Return the [x, y] coordinate for the center point of the cell that contains the specified text.  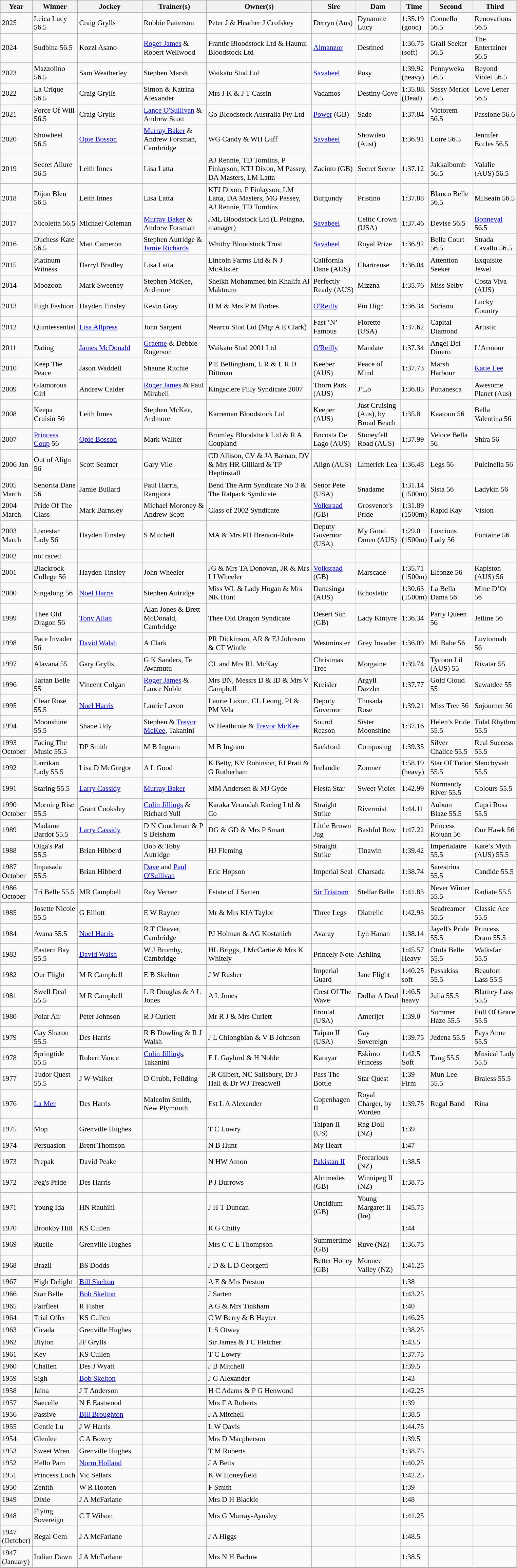
Lonestar Lady 56 [55, 535]
The Entertainer 56.5 [495, 48]
Never Winter 55.5 [451, 892]
1:36.75 (soft) [414, 48]
not raced [55, 556]
Chartreuse [378, 265]
Eric Hopson [259, 871]
Zenith [55, 1487]
Auburn Blaze 55.5 [451, 809]
Tudor Quest 55.5 [55, 1079]
Peace of Mind [378, 368]
2011 [16, 348]
Robbie Patterson [174, 23]
Jamie Bullard [110, 489]
Singalong 56 [55, 593]
2010 [16, 368]
1998 [16, 643]
MR Campbell [110, 892]
Mun Lee 55.5 [451, 1079]
Sound Reason [334, 726]
PR Dickinson, AR & EJ Johnson & CT Wintle [259, 643]
Legs 56 [451, 465]
Dave and Paul O'Sullivan [174, 871]
Blyton [55, 1342]
Star Quest [378, 1079]
J W Harris [110, 1427]
Shira 56 [495, 440]
Little Brown Jug [334, 830]
Awesome Planet (Aus) [495, 389]
Gay Sharon 55.5 [55, 1037]
Kreisler [334, 685]
1:36.04 [414, 265]
Moozoon [55, 286]
W J Bromby, Cambridge [174, 955]
Young Margaret II (Ire) [378, 1208]
1:36.91 [414, 140]
Royal Prize [378, 244]
Veloce Bella 56 [451, 440]
Rag Doll (NZ) [378, 1129]
Pass The Bottle [334, 1079]
Stephen Autridge & Jamie Richards [174, 244]
Mop [55, 1129]
Saecelle [55, 1403]
1:39.0 [414, 1016]
Lady Kintyre [378, 618]
Dating [55, 348]
1:36.85 [414, 389]
Serestrina 55.5 [451, 871]
Miss WL & Lady Hogan & Mrs NK Hunt [259, 593]
Attention Seeker [451, 265]
Rivermist [378, 809]
Tinawin [378, 851]
L W Davis [259, 1427]
Vision [495, 510]
Jakkalbomb 56.5 [451, 169]
Avaray [334, 934]
Princely Note [334, 955]
Otola Belle 55.5 [451, 955]
Quintessential [55, 327]
Mrs D H Blackie [259, 1499]
Showbeel 56.5 [55, 140]
1958 [16, 1391]
Pennyweka 56.5 [451, 73]
1:35.71 (1500m) [414, 573]
1:41.83 [414, 892]
A L Jones [259, 996]
Bella Court 56.5 [451, 244]
2003 March [16, 535]
Bella Valentina 56 [495, 415]
Class of 2002 Syndicate [259, 510]
2005 March [16, 489]
Grail Seeker 56.5 [451, 48]
Luvtonoah 56 [495, 643]
Karreman Bloodstock Ltd [259, 415]
1:37.75 [414, 1354]
Staring 55.5 [55, 788]
L R Douglas & A L Jones [174, 996]
Normandy River 55.5 [451, 788]
Imperial Guard [334, 975]
Sire [334, 6]
1968 [16, 1265]
1:35.76 [414, 286]
Danasinga (AUS) [334, 593]
Bob & Toby Autridge [174, 851]
Crest Of The Wave [334, 996]
1992 [16, 767]
1952 [16, 1463]
1:35.88. (Dead) [414, 94]
Gold Cloud 55 [451, 685]
2021 [16, 115]
1:37.34 [414, 348]
Real Success 55.5 [495, 747]
Springtide 55.5 [55, 1058]
Pin High [378, 306]
Eskimo Princess [378, 1058]
Young Ida [55, 1208]
1:44.75 [414, 1427]
Kevin Gray [174, 306]
J T Anderson [110, 1391]
Gentle Lu [55, 1427]
Secret Scene [378, 169]
Beyond Violet 56.5 [495, 73]
Better Honey (GB) [334, 1265]
2018 [16, 198]
Blanco Belle 56.5 [451, 198]
2014 [16, 286]
Laurie Laxon [174, 706]
Waikato Stud 2001 Ltd [259, 348]
Sojourner 56 [495, 706]
Tony Allan [110, 618]
Jane Flight [378, 975]
Thee Old Dragon Syndicate [259, 618]
1:30.63 (1500m) [414, 593]
Party Queen 56 [451, 618]
Mark Walker [174, 440]
1:36.09 [414, 643]
Leica Lucy 56.5 [55, 23]
R T Cleaver, Cambridge [174, 934]
Stephen & Trevor McKee, Takanini [174, 726]
Oncidium (GB) [334, 1208]
1955 [16, 1427]
1:35.19 (good) [414, 23]
1973 [16, 1162]
Mrs G Murray-Aynsley [259, 1516]
Senor Pete (USA) [334, 489]
Darryl Bradley [110, 265]
PJ Holman & AG Kostanich [259, 934]
Alavana 55 [55, 664]
Laurie Laxon, CL Leong, PJ & PM Vela [259, 706]
Peter J & Heather J Crofskey [259, 23]
R B Dowling & R J Walsh [174, 1037]
Grey Invader [378, 643]
Mrs F A Roberts [259, 1403]
JF Grylls [110, 1342]
Luscious Lady 56 [451, 535]
H C Adams & P G Henwood [259, 1391]
1:38.14 [414, 934]
Murray Baker & Andrew Forsman [174, 223]
G K Sanders, Te Awamutu [174, 664]
Connello 56.5 [451, 23]
N HW Amon [259, 1162]
Gary Grylls [110, 664]
Walksfar 55.5 [495, 955]
Bend The Arm Syndicate No 3 & The Ratpack Syndicate [259, 489]
Sweet Violet [378, 788]
Flying Sovereign [55, 1516]
1975 [16, 1129]
2000 [16, 593]
Robert Vance [110, 1058]
Deputy Governor (USA) [334, 535]
2006 Jan [16, 465]
Showileo (Aust) [378, 140]
Encosta De Lago (AUS) [334, 440]
Regal Band [451, 1104]
1991 [16, 788]
2017 [16, 223]
La Mer [55, 1104]
Kapiston (AUS) 56 [495, 573]
Burgundy [334, 198]
Fiesta Star [334, 788]
Snadame [378, 489]
L’Armour [495, 348]
Tycoon Lil (AUS) 55 [451, 664]
1995 [16, 706]
R G Chitty [259, 1228]
Princess Rojuan 56 [451, 830]
2015 [16, 265]
Icelandic [334, 767]
Valalie (AUS) 56.5 [495, 169]
James McDonald [110, 348]
1:43.25 [414, 1294]
1:38.74 [414, 871]
Charsada [378, 871]
DP Smith [110, 747]
1965 [16, 1306]
2002 [16, 556]
High Fashion [55, 306]
JR Gilbert, NC Salisbury, Dr J Hall & Dr WJ Treadwell [259, 1079]
1:31.14 (1500m) [414, 489]
Gary Vile [174, 465]
1:31.89 (1500m) [414, 510]
High Delight [55, 1282]
Lyn Hanan [378, 934]
Sassy Merlot 56.5 [451, 94]
1:48 [414, 1499]
Norm Holland [110, 1463]
Glenlee [55, 1439]
Passive [55, 1415]
Mazzolino 56.5 [55, 73]
Helen’s Pride 55.5 [451, 726]
1956 [16, 1415]
1:45.75 [414, 1208]
N E Eastwood [110, 1403]
Dixie [55, 1499]
WG Candy & WH Luff [259, 140]
Katie Lee [495, 368]
Destined [378, 48]
Elfonze 56 [451, 573]
Ashling [378, 955]
Karayar [334, 1058]
H M & Mrs P M Forbes [259, 306]
1:35.8 [414, 415]
1950 [16, 1487]
Taipan II (USA) [334, 1037]
1988 [16, 851]
Polar Air [55, 1016]
Waikato Stud Ltd [259, 73]
Morgaine [378, 664]
HL Briggs, J McCartie & Mrs K Whitely [259, 955]
Alan Jones & Brett McDonald, Cambridge [174, 618]
Keep The Peace [55, 368]
Larrikan Lady 55.5 [55, 767]
HJ Fleming [259, 851]
Braless 55.5 [495, 1079]
Almanzor [334, 48]
Colours 55.5 [495, 788]
Persuasion [55, 1145]
1:39.35 [414, 747]
Pristino [378, 198]
Kate’s Myth (AUS) 55.5 [495, 851]
Miss Tree 56 [451, 706]
Go Bloodstock Australia Pty Ltd [259, 115]
1:37.88 [414, 198]
R J Curlett [174, 1016]
Bill Skelton [110, 1282]
J D & L D Georgetti [259, 1265]
Mrs J K & J T Cassin [259, 94]
1963 [16, 1330]
1985 [16, 913]
Pride Of The Class [55, 510]
E B Skelton [174, 975]
C A Bowry [110, 1439]
California Dane (AUS) [334, 265]
R Fisher [110, 1306]
Our Hawk 56 [495, 830]
Brazil [55, 1265]
Stellar Belle [378, 892]
1959 [16, 1379]
Passione 56.6 [495, 115]
Princess Loch [55, 1475]
Shaune Ritchie [174, 368]
Moonshine 55.5 [55, 726]
Frontal (USA) [334, 1016]
Rivatar 55 [495, 664]
Perfectly Ready (AUS) [334, 286]
Mandate [378, 348]
Milseain 56.5 [495, 198]
Seadreamer 55.5 [451, 913]
W Heathcote & Trevor McKee [259, 726]
2001 [16, 573]
Westminster [334, 643]
1989 [16, 830]
Thorn Park (AUS) [334, 389]
J W Walker [110, 1079]
Imperialaire 55.5 [451, 851]
1986 October [16, 892]
Sackford [334, 747]
Candide 55.5 [495, 871]
Destiny Cove [378, 94]
Soriano [451, 306]
Fast ‘N’ Famous [334, 327]
Jockey [110, 6]
Judena 55.5 [451, 1037]
Prepak [55, 1162]
Michael Moroney & Andrew Scott [174, 510]
1983 [16, 955]
Summer Haze 55.5 [451, 1016]
Madame Bardot 55.5 [55, 830]
J B Mitchell [259, 1366]
S Mitchell [174, 535]
Musical Lady 55.5 [495, 1058]
Morning Rise 55.5 [55, 809]
Mrs BN, Messrs D & ID & Mrs V Campbell [259, 685]
1970 [16, 1228]
Stoneyfell Road (AUS) [378, 440]
Mrs N H Barlow [259, 1557]
J A Mitchell [259, 1415]
Thosada Rose [378, 706]
Matt Cameron [110, 244]
Roger James & Paul Mirabeli [174, 389]
1:37.77 [414, 685]
E W Rayner [174, 913]
Our Flight [55, 975]
1:39.21 [414, 706]
1997 [16, 664]
Royal Charger, by Worden [378, 1104]
1:43 [414, 1379]
Kingsclere Filly Syndicate 2007 [259, 389]
1954 [16, 1439]
1964 [16, 1318]
Devise 56.5 [451, 223]
Grosvenor's Pride [378, 510]
Tidal Rhythm 55.5 [495, 726]
1:45.57 Heavy [414, 955]
Love Letter 56.5 [495, 94]
Rapid Kay [451, 510]
Pays Anne 55.5 [495, 1037]
Pakistan II [334, 1162]
1951 [16, 1475]
2025 [16, 23]
1948 [16, 1516]
Taipan II (US) [334, 1129]
1947 (January) [16, 1557]
1:37.73 [414, 368]
Bill Broughton [110, 1415]
2023 [16, 73]
Star Of Tudor 55.5 [451, 767]
Imperial Seal [334, 871]
2022 [16, 94]
Gay Sovereign [378, 1037]
1:43.5 [414, 1342]
J L Chiongbian & V B Johnson [259, 1037]
Colin Jillings & Richard Yull [174, 809]
1:46.5 heavy [414, 996]
1949 [16, 1499]
DG & GD & Mrs P Smart [259, 830]
Mr & Mrs KIA Taylor [259, 913]
Summertime (GB) [334, 1244]
1960 [16, 1366]
Ruve (NZ) [378, 1244]
T M Roberts [259, 1451]
Kaatoon 56 [451, 415]
1:29.0 (1500m) [414, 535]
1993 October [16, 747]
1:37.46 [414, 223]
Marscade [378, 573]
1:38.25 [414, 1330]
Jetline 56 [495, 618]
Exquisite Jewel [495, 265]
Winner [55, 6]
K Betty, KV Robinson, EJ Pratt & G Rotherham [259, 767]
1976 [16, 1104]
1953 [16, 1451]
Dynamite Lucy [378, 23]
1:47 [414, 1145]
Brookby Hill [55, 1228]
My Heart [334, 1145]
G Elliott [110, 913]
HN Rauhihi [110, 1208]
2008 [16, 415]
Rina [495, 1104]
Sawatdee 55 [495, 685]
Lance O'Sullivan & Andrew Scott [174, 115]
La Crique 56.5 [55, 94]
John Wheeler [174, 573]
1:42.99 [414, 788]
Josette Nicole 55.5 [55, 913]
Beaufort Lass 55.5 [495, 975]
Owner(s) [259, 6]
F Smith [259, 1487]
Mrs C C E Thompson [259, 1244]
Time [414, 6]
Christmas Tree [334, 664]
MM Andersen & MJ Gyde [259, 788]
1994 [16, 726]
Echostatic [378, 593]
1:37.62 [414, 327]
1:46.25 [414, 1318]
1978 [16, 1058]
CL and Mrs RL McKay [259, 664]
1:42.5 Soft [414, 1058]
Angel Del Dinero [451, 348]
Platinum Witness [55, 265]
Lisa D McGregor [110, 767]
Frantic Bloodstock Ltd & Haunui Bloodstock Ltd [259, 48]
Fontaine 56 [495, 535]
P E Bellingham, L R & L R D Dittman [259, 368]
Dam [378, 6]
Star Belle [55, 1294]
Clear Rose 55.5 [55, 706]
Dijon Bleu 56.5 [55, 198]
W R Hooten [110, 1487]
Duchess Kate 56.5 [55, 244]
Year [16, 6]
2004 March [16, 510]
Est L A Alexander [259, 1104]
Julia 55.5 [451, 996]
Silver Chalice 55.5 [451, 747]
Zoomer [378, 767]
Olga's Pal 55.5 [55, 851]
Victorem 56.5 [451, 115]
Nicoletta 56.5 [55, 223]
Eastern Bay 55.5 [55, 955]
Mi Babe 56 [451, 643]
Full Of Grace 55.5 [495, 1016]
1979 [16, 1037]
Roger James & Lance Noble [174, 685]
Composing [378, 747]
Amerijet [378, 1016]
Celtic Crown (USA) [378, 223]
Tang 55.5 [451, 1058]
Classic Ace 55.5 [495, 913]
2024 [16, 48]
Blarney Lass 55.5 [495, 996]
Mark Barnsley [110, 510]
Lisa Allpress [110, 327]
A Clark [174, 643]
Sheikh Mohammed bin Khalifa Al Maktoum [259, 286]
Lucky Country [495, 306]
Miss Selby [451, 286]
1:40 [414, 1306]
John Sargent [174, 327]
Colin Jillings, Takanini [174, 1058]
Third [495, 6]
Mrs D Macpherson [259, 1439]
Senorita Dane 56 [55, 489]
Radiate 55.5 [495, 892]
Sir James & J C Fletcher [259, 1342]
Cicada [55, 1330]
Brent Thomson [110, 1145]
Regal Gem [55, 1537]
Power (GB) [334, 115]
2019 [16, 169]
J A Betts [259, 1463]
1:40.25 [414, 1463]
1990 October [16, 809]
1:39.92 (heavy) [414, 73]
1:44.11 [414, 809]
Mizzna [378, 286]
Cupri Rosa 55.5 [495, 809]
Simon & Katrina Alexander [174, 94]
Vic Sellars [110, 1475]
Lincoln Farms Ltd & N J McAlister [259, 265]
1:39.74 [414, 664]
Hello Pam [55, 1463]
1:37.99 [414, 440]
Limerick Lea [378, 465]
Avana 55.5 [55, 934]
Florette (USA) [378, 327]
Pace Invader 56 [55, 643]
Tri Belle 55.5 [55, 892]
Vadamos [334, 94]
KTJ Dixon, P Finlayson, LM Latta, DA Masters, MG Passey, AJ Rennie, TD Tomlins [259, 198]
Ruelle [55, 1244]
Jayell's Pride 55.5 [451, 934]
Fairfleet [55, 1306]
D N Couchman & P S Belsham [174, 830]
J G Alexander [259, 1379]
Tartan Belle 55 [55, 685]
Estate of J Sarten [259, 892]
Capital Diamond [451, 327]
Key [55, 1354]
Align (AUS) [334, 465]
Bashful Row [378, 830]
Diatrelic [378, 913]
1999 [16, 618]
1980 [16, 1016]
Mark Sweeney [110, 286]
P J Burrows [259, 1183]
K W Honeyfield [259, 1475]
1:36.92 [414, 244]
Zacinto (GB) [334, 169]
C W Berry & B Hayter [259, 1318]
1:47.22 [414, 830]
Scott Seamer [110, 465]
1971 [16, 1208]
1:36.48 [414, 465]
1961 [16, 1354]
Stephen Autridge [174, 593]
Indian Dawn [55, 1557]
1977 [16, 1079]
Artistic [495, 327]
A L Good [174, 767]
Loire 56.5 [451, 140]
L S Otway [259, 1330]
Precarious (NZ) [378, 1162]
Ladykin 56 [495, 489]
Trainer(s) [174, 6]
Bromley Bloodstock Ltd & R A Coupland [259, 440]
Thee Old Dragon 56 [55, 618]
Murray Baker [174, 788]
1947 (October) [16, 1537]
1:36.75 [414, 1244]
Malcolm Smith, New Plymouth [174, 1104]
Vincent Colgan [110, 685]
Mr R J & Mrs Curlett [259, 1016]
1967 [16, 1282]
Sister Moonshine [378, 726]
1:37.84 [414, 115]
Sudbina 56.5 [55, 48]
J’Lo [378, 389]
J Sarten [259, 1294]
Alcimedes (GB) [334, 1183]
Swell Deal 55.5 [55, 996]
Just Cruising (Aus), by Broad Beach [378, 415]
Princess Coup 56 [55, 440]
Graeme & Debbie Rogerson [174, 348]
1:48.5 [414, 1537]
J A Higgs [259, 1537]
Three Legs [334, 913]
Sade [378, 115]
1:37.16 [414, 726]
1966 [16, 1294]
Argyll Dazzler [378, 685]
1:37.12 [414, 169]
Passakiss 55.5 [451, 975]
1969 [16, 1244]
Dollar A Deal [378, 996]
Copenhagen II [334, 1104]
Trial Offer [55, 1318]
J H T Duncan [259, 1208]
Sigh [55, 1379]
Shane Udy [110, 726]
JG & Mrs TA Donovan, JR & Mrs LJ Wheeler [259, 573]
Karaka Verandah Racing Ltd & Co [259, 809]
Princess Dram 55.5 [495, 934]
Ray Verner [174, 892]
Roger James & Robert Wellwood [174, 48]
Sweet Wren [55, 1451]
1987 October [16, 871]
1972 [16, 1183]
Renovations 56.5 [495, 23]
Nearco Stud Ltd (Mgr A E Clark) [259, 327]
Force Of Will 56.5 [55, 115]
Whitby Bloodstock Trust [259, 244]
Murray Baker & Andrew Forsman, Cambridge [174, 140]
N B Hunt [259, 1145]
1:39 Firm [414, 1079]
Secret Allure 56.5 [55, 169]
La Bella Dama 56 [451, 593]
Facing The Music 55.5 [55, 747]
Kozzi Asano [110, 48]
2009 [16, 389]
Keepa Cruisin 56 [55, 415]
1:39.42 [414, 851]
AJ Rennie, TD Tomlins, P Finlayson, KTJ Dixon, M Passey, DA Masters, LM Latta [259, 169]
My Good Omen (AUS) [378, 535]
J W Rusher [259, 975]
JML Bloodstock Ltd (L Petagna, manager) [259, 223]
Marsh Harbour [451, 368]
Jason Waddell [110, 368]
Impasada 55.5 [55, 871]
1:58.19 (heavy) [414, 767]
2013 [16, 306]
1996 [16, 685]
Second [451, 6]
Bonneval 56.5 [495, 223]
Grant Cooksley [110, 809]
Paul Harris, Rangiora [174, 489]
Sista 56 [451, 489]
Mine D’Or 56 [495, 593]
2012 [16, 327]
1:40.25 soft [414, 975]
MA & Mrs PH Brenton-Rule [259, 535]
1982 [16, 975]
2007 [16, 440]
D Grubb, Feilding [174, 1079]
Puttanesca [451, 389]
1962 [16, 1342]
Derryn (Aus) [334, 23]
Deputy Governor [334, 706]
A E & Mrs Preston [259, 1282]
1:38 [414, 1282]
2016 [16, 244]
1957 [16, 1403]
Stephen Marsh [174, 73]
Desert Sun (GB) [334, 618]
Peg's Pride [55, 1183]
Strada Cavallo 56.5 [495, 244]
Winnipeg II (NZ) [378, 1183]
E L Gaylord & H Noble [259, 1058]
Sam Weatherley [110, 73]
BS Dodds [110, 1265]
Posy [378, 73]
Slanchyvah 55.5 [495, 767]
Andrew Calder [110, 389]
A G & Mrs Tinkham [259, 1306]
Pulcinella 56 [495, 465]
1:44 [414, 1228]
Challen [55, 1366]
Blackrock College 56 [55, 573]
1984 [16, 934]
Out of Align 56 [55, 465]
Glamorous Girl [55, 389]
Michael Coleman [110, 223]
1974 [16, 1145]
2020 [16, 140]
Moonee Valley (NZ) [378, 1265]
Costa Viva (AUS) [495, 286]
1:42.93 [414, 913]
C T Wilson [110, 1516]
Peter Johnson [110, 1016]
David Peake [110, 1162]
Jaina [55, 1391]
CD Allison, CV & JA Barnao, DV & Mrs HR Gilliard & TP Heptinstall [259, 465]
Des J Wyatt [110, 1366]
Sir Tristram [334, 892]
Jennifer Eccles 56.5 [495, 140]
1981 [16, 996]
